Detect which cell encompasses the target text, then output its (x, y) center coordinate. 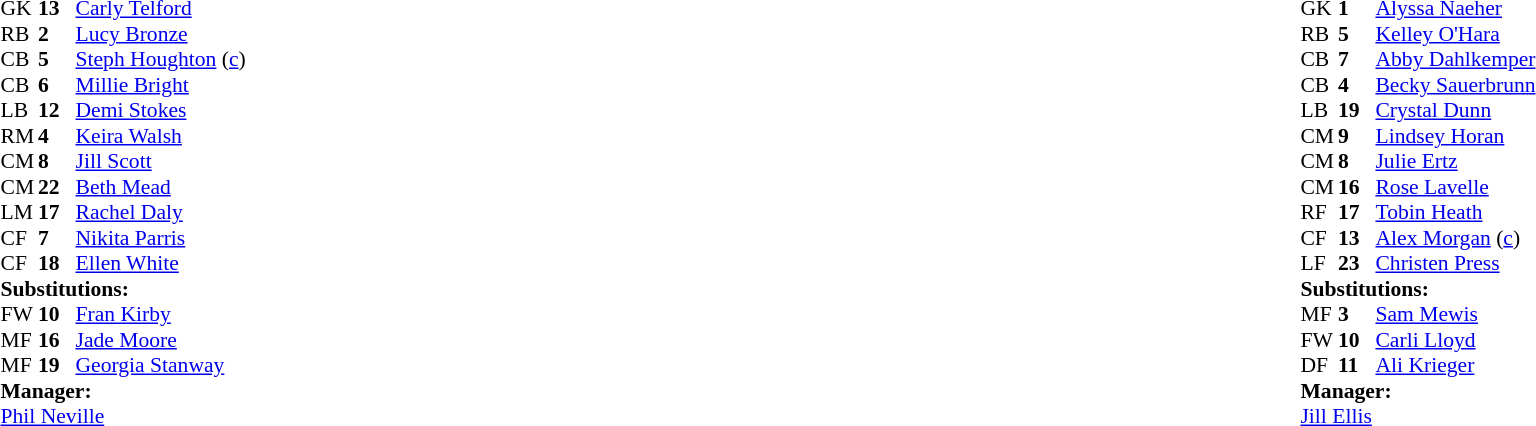
Carli Lloyd (1455, 340)
Ali Krieger (1455, 365)
Christen Press (1455, 263)
Tobin Heath (1455, 213)
Rachel Daly (161, 213)
22 (57, 187)
Georgia Stanway (161, 365)
Julie Ertz (1455, 161)
Rose Lavelle (1455, 187)
Ellen White (161, 263)
12 (57, 111)
Nikita Parris (161, 238)
DF (1319, 365)
18 (57, 263)
Lindsey Horan (1455, 136)
Crystal Dunn (1455, 111)
Millie Bright (161, 85)
Sam Mewis (1455, 315)
Steph Houghton (c) (161, 59)
Demi Stokes (161, 111)
Kelley O'Hara (1455, 34)
Keira Walsh (161, 136)
11 (1357, 365)
Becky Sauerbrunn (1455, 85)
Jill Scott (161, 161)
RM (19, 136)
LM (19, 213)
13 (1357, 238)
3 (1357, 315)
9 (1357, 136)
2 (57, 34)
Jade Moore (161, 340)
Alex Morgan (c) (1455, 238)
Lucy Bronze (161, 34)
Beth Mead (161, 187)
6 (57, 85)
RF (1319, 213)
Fran Kirby (161, 315)
Abby Dahlkemper (1455, 59)
23 (1357, 263)
LF (1319, 263)
